Return the [X, Y] coordinate for the center point of the cell that contains the specified text.  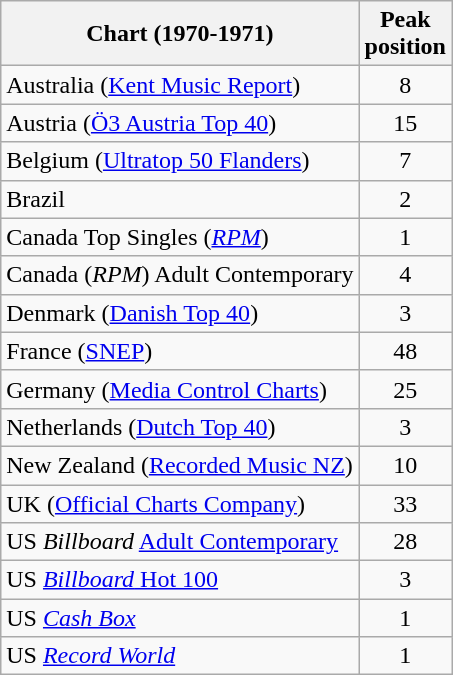
Peakposition [405, 34]
Chart (1970-1971) [180, 34]
4 [405, 275]
Denmark (Danish Top 40) [180, 313]
Brazil [180, 199]
Australia (Kent Music Report) [180, 85]
15 [405, 123]
33 [405, 503]
28 [405, 542]
Netherlands (Dutch Top 40) [180, 427]
US Record World [180, 656]
Canada Top Singles (RPM) [180, 237]
Germany (Media Control Charts) [180, 389]
Canada (RPM) Adult Contemporary [180, 275]
UK (Official Charts Company) [180, 503]
US Cash Box [180, 618]
10 [405, 465]
Austria (Ö3 Austria Top 40) [180, 123]
New Zealand (Recorded Music NZ) [180, 465]
France (SNEP) [180, 351]
48 [405, 351]
7 [405, 161]
8 [405, 85]
US Billboard Hot 100 [180, 580]
2 [405, 199]
Belgium (Ultratop 50 Flanders) [180, 161]
25 [405, 389]
US Billboard Adult Contemporary [180, 542]
